Find where the given text appears and provide that cell's center as (X, Y) coordinate. 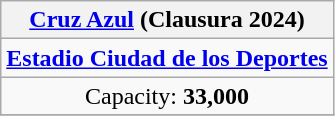
Estadio Ciudad de los Deportes (167, 58)
Capacity: 33,000 (167, 96)
Cruz Azul (Clausura 2024) (167, 20)
